Detect which cell encompasses the target text, then output its [X, Y] center coordinate. 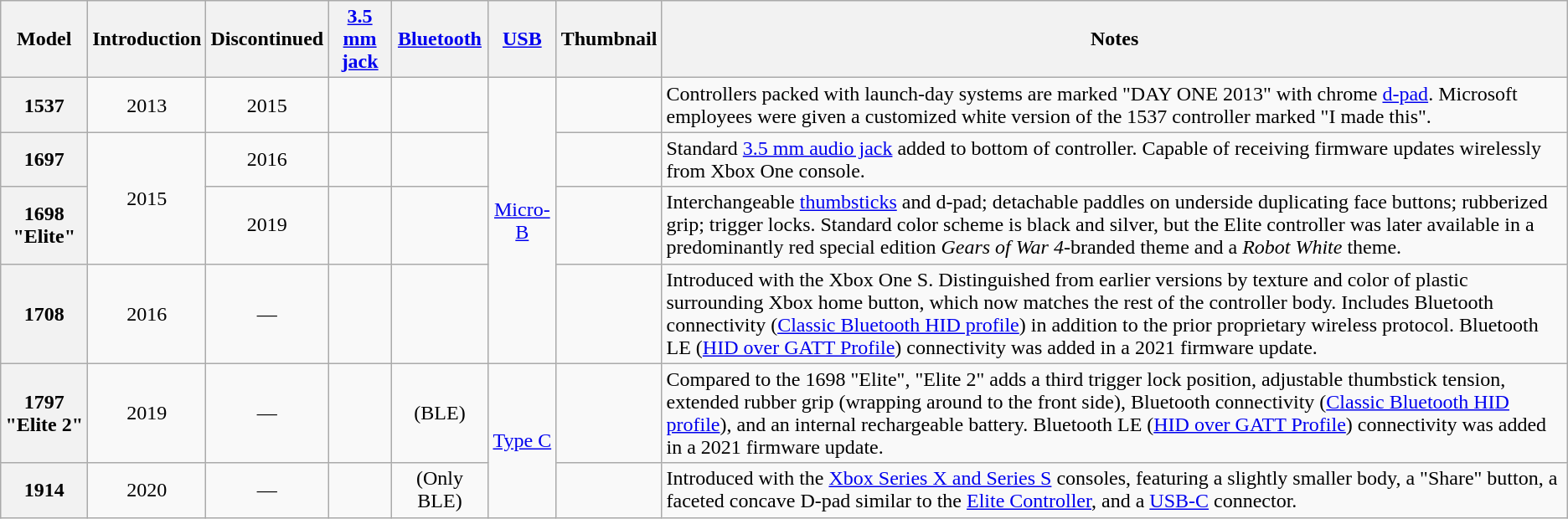
(BLE) [441, 414]
Discontinued [267, 39]
2013 [147, 105]
1537 [44, 105]
Bluetooth [441, 39]
1797 "Elite 2" [44, 414]
Introduction [147, 39]
3.5 mm jack [360, 39]
1697 [44, 159]
1698 "Elite" [44, 225]
Micro-B [522, 221]
Type C [522, 440]
Thumbnail [609, 39]
1708 [44, 313]
2020 [147, 491]
1914 [44, 491]
Notes [1114, 39]
(Only BLE) [441, 491]
USB [522, 39]
Model [44, 39]
Standard 3.5 mm audio jack added to bottom of controller. Capable of receiving firmware updates wirelessly from Xbox One console. [1114, 159]
